Locate the cell with the specified text and output its (x, y) center coordinate. 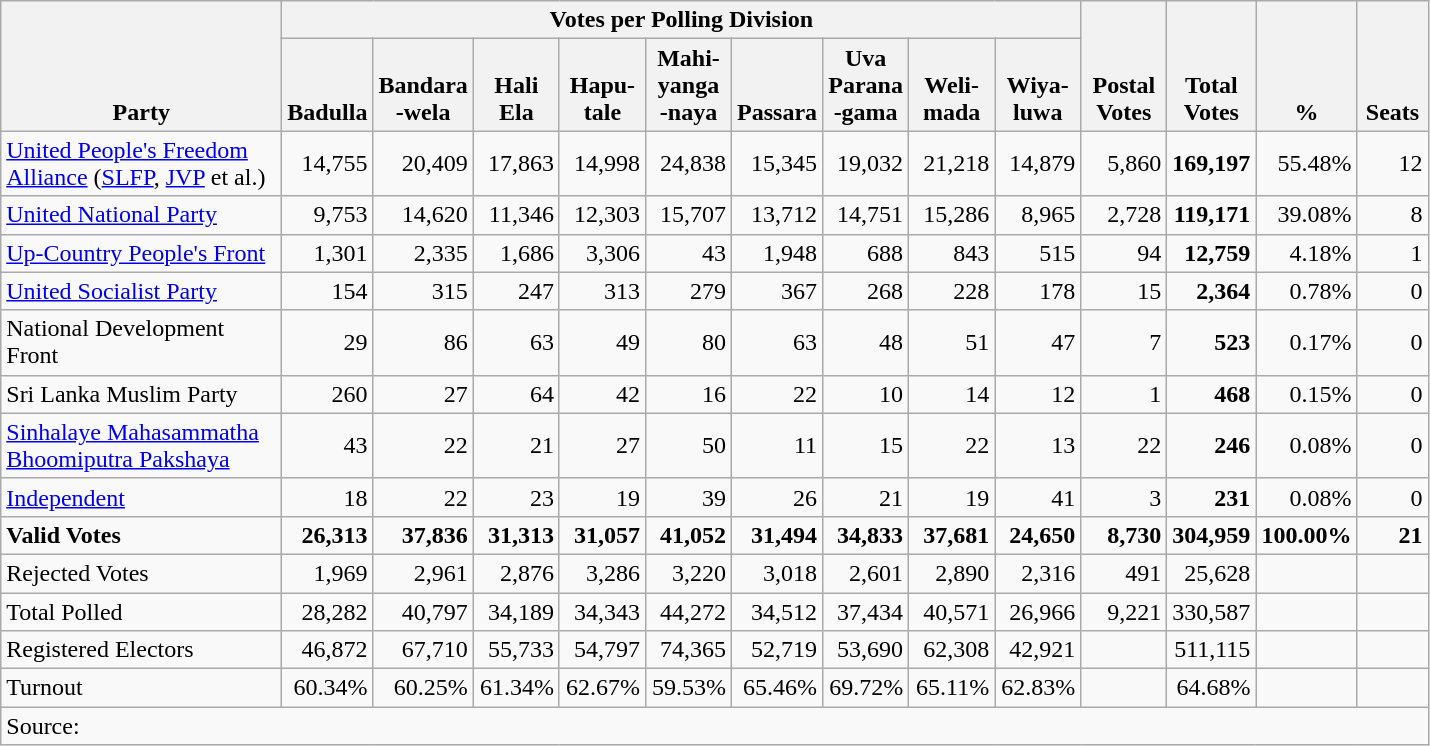
40,571 (952, 611)
228 (952, 291)
26 (778, 497)
86 (423, 342)
1,686 (516, 253)
247 (516, 291)
2,364 (1212, 291)
10 (866, 394)
Valid Votes (142, 535)
United People's Freedom Alliance (SLFP, JVP et al.) (142, 164)
19,032 (866, 164)
5,860 (1124, 164)
34,189 (516, 611)
14,879 (1038, 164)
315 (423, 291)
62,308 (952, 650)
37,434 (866, 611)
Passara (778, 85)
24,650 (1038, 535)
178 (1038, 291)
16 (688, 394)
231 (1212, 497)
Up-Country People's Front (142, 253)
Turnout (142, 688)
Sri Lanka Muslim Party (142, 394)
0.15% (1306, 394)
367 (778, 291)
1,301 (328, 253)
46,872 (328, 650)
54,797 (602, 650)
UvaParana-gama (866, 85)
55.48% (1306, 164)
48 (866, 342)
80 (688, 342)
64.68% (1212, 688)
14,620 (423, 215)
34,512 (778, 611)
Votes per Polling Division (682, 20)
511,115 (1212, 650)
12,303 (602, 215)
119,171 (1212, 215)
3,220 (688, 573)
39.08% (1306, 215)
14,755 (328, 164)
42,921 (1038, 650)
Wiya-luwa (1038, 85)
Registered Electors (142, 650)
55,733 (516, 650)
74,365 (688, 650)
9,753 (328, 215)
HaliEla (516, 85)
49 (602, 342)
United National Party (142, 215)
2,890 (952, 573)
51 (952, 342)
515 (1038, 253)
268 (866, 291)
37,836 (423, 535)
169,197 (1212, 164)
11 (778, 446)
60.34% (328, 688)
53,690 (866, 650)
20,409 (423, 164)
2,335 (423, 253)
3 (1124, 497)
26,966 (1038, 611)
12,759 (1212, 253)
69.72% (866, 688)
18 (328, 497)
3,286 (602, 573)
8 (1392, 215)
3,306 (602, 253)
7 (1124, 342)
14,751 (866, 215)
304,959 (1212, 535)
Source: (714, 726)
330,587 (1212, 611)
Rejected Votes (142, 573)
64 (516, 394)
Mahi-yanga-naya (688, 85)
28,282 (328, 611)
491 (1124, 573)
8,730 (1124, 535)
0.78% (1306, 291)
65.46% (778, 688)
United Socialist Party (142, 291)
31,313 (516, 535)
13,712 (778, 215)
Bandara-wela (423, 85)
National Development Front (142, 342)
67,710 (423, 650)
31,494 (778, 535)
34,833 (866, 535)
2,876 (516, 573)
62.67% (602, 688)
42 (602, 394)
2,601 (866, 573)
2,728 (1124, 215)
31,057 (602, 535)
25,628 (1212, 573)
% (1306, 66)
41 (1038, 497)
94 (1124, 253)
523 (1212, 342)
14 (952, 394)
Total Votes (1212, 66)
59.53% (688, 688)
154 (328, 291)
Hapu-tale (602, 85)
Independent (142, 497)
26,313 (328, 535)
47 (1038, 342)
9,221 (1124, 611)
843 (952, 253)
15,286 (952, 215)
3,018 (778, 573)
2,316 (1038, 573)
61.34% (516, 688)
2,961 (423, 573)
60.25% (423, 688)
65.11% (952, 688)
1,948 (778, 253)
15,345 (778, 164)
246 (1212, 446)
11,346 (516, 215)
4.18% (1306, 253)
260 (328, 394)
21,218 (952, 164)
Weli-mada (952, 85)
50 (688, 446)
100.00% (1306, 535)
Seats (1392, 66)
37,681 (952, 535)
29 (328, 342)
Total Polled (142, 611)
Sinhalaye Mahasammatha Bhoomiputra Pakshaya (142, 446)
62.83% (1038, 688)
1,969 (328, 573)
Badulla (328, 85)
24,838 (688, 164)
468 (1212, 394)
14,998 (602, 164)
Party (142, 66)
44,272 (688, 611)
17,863 (516, 164)
PostalVotes (1124, 66)
39 (688, 497)
313 (602, 291)
52,719 (778, 650)
40,797 (423, 611)
34,343 (602, 611)
41,052 (688, 535)
23 (516, 497)
0.17% (1306, 342)
279 (688, 291)
8,965 (1038, 215)
688 (866, 253)
13 (1038, 446)
15,707 (688, 215)
